Detect which cell encompasses the target text, then output its [X, Y] center coordinate. 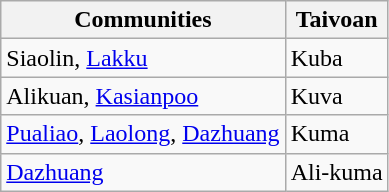
Dazhuang [143, 172]
Kuba [336, 58]
Taivoan [336, 20]
Pualiao, Laolong, Dazhuang [143, 134]
Alikuan, Kasianpoo [143, 96]
Communities [143, 20]
Ali-kuma [336, 172]
Kuva [336, 96]
Siaolin, Lakku [143, 58]
Kuma [336, 134]
